From the cell containing the given text, extract its center point as (x, y) coordinate. 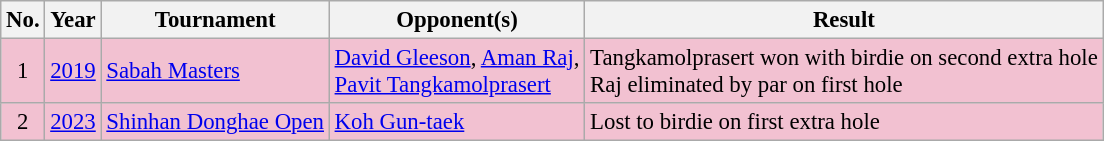
Sabah Masters (215, 72)
No. (23, 20)
Tangkamolprasert won with birdie on second extra holeRaj eliminated by par on first hole (844, 72)
Tournament (215, 20)
2019 (73, 72)
Year (73, 20)
Lost to birdie on first extra hole (844, 122)
2 (23, 122)
2023 (73, 122)
Result (844, 20)
Koh Gun-taek (456, 122)
Opponent(s) (456, 20)
Shinhan Donghae Open (215, 122)
David Gleeson, Aman Raj, Pavit Tangkamolprasert (456, 72)
1 (23, 72)
